Detect which cell encompasses the target text, then output its (x, y) center coordinate. 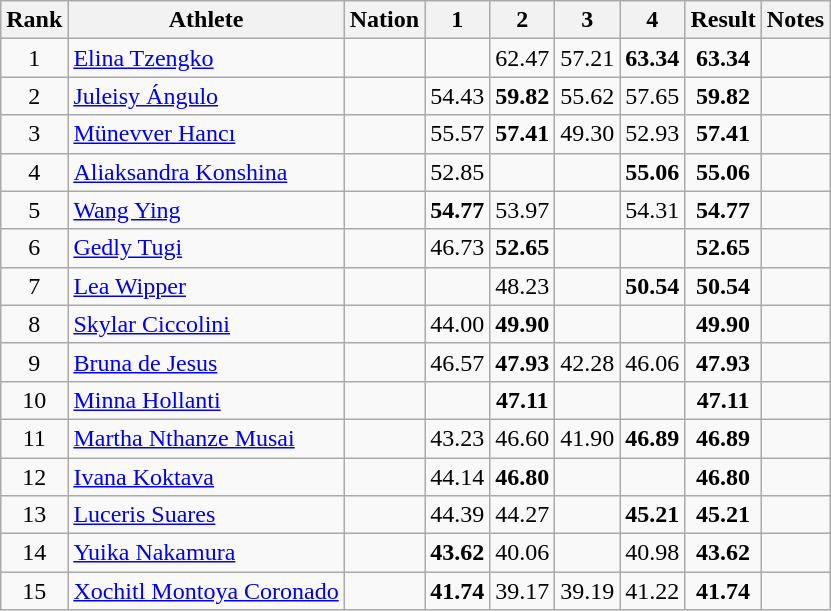
52.85 (458, 172)
Xochitl Montoya Coronado (206, 591)
46.73 (458, 248)
48.23 (522, 286)
Yuika Nakamura (206, 553)
15 (34, 591)
52.93 (652, 134)
39.17 (522, 591)
12 (34, 477)
Bruna de Jesus (206, 362)
5 (34, 210)
44.39 (458, 515)
13 (34, 515)
46.60 (522, 438)
44.14 (458, 477)
9 (34, 362)
42.28 (588, 362)
44.27 (522, 515)
Lea Wipper (206, 286)
41.90 (588, 438)
49.30 (588, 134)
54.43 (458, 96)
Martha Nthanze Musai (206, 438)
62.47 (522, 58)
11 (34, 438)
Luceris Suares (206, 515)
53.97 (522, 210)
Minna Hollanti (206, 400)
41.22 (652, 591)
Elina Tzengko (206, 58)
Juleisy Ángulo (206, 96)
Wang Ying (206, 210)
Gedly Tugi (206, 248)
Münevver Hancı (206, 134)
57.65 (652, 96)
Rank (34, 20)
57.21 (588, 58)
7 (34, 286)
46.57 (458, 362)
40.98 (652, 553)
Result (723, 20)
10 (34, 400)
Ivana Koktava (206, 477)
40.06 (522, 553)
46.06 (652, 362)
54.31 (652, 210)
55.57 (458, 134)
Aliaksandra Konshina (206, 172)
6 (34, 248)
39.19 (588, 591)
8 (34, 324)
Skylar Ciccolini (206, 324)
Athlete (206, 20)
44.00 (458, 324)
Notes (795, 20)
43.23 (458, 438)
Nation (384, 20)
55.62 (588, 96)
14 (34, 553)
